Extract the (x, y) coordinate from the center of the cell holding the provided text.  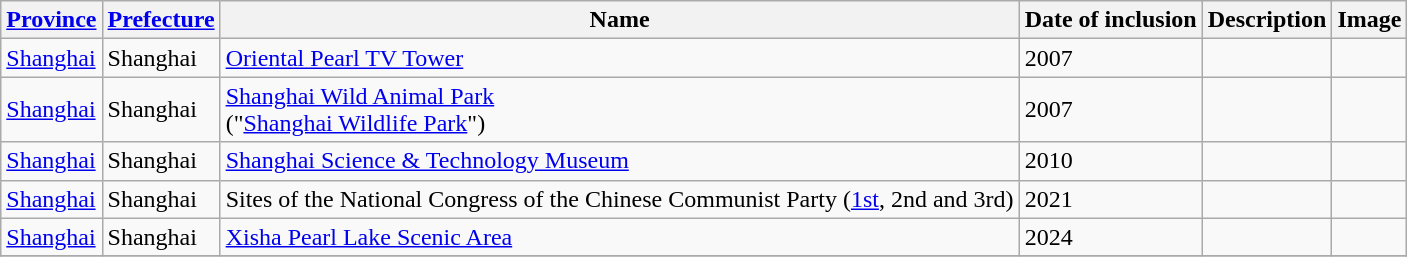
Image (1370, 20)
Name (620, 20)
Xisha Pearl Lake Scenic Area (620, 237)
Date of inclusion (1110, 20)
Prefecture (161, 20)
Province (52, 20)
Description (1267, 20)
2010 (1110, 161)
Shanghai Wild Animal Park("Shanghai Wildlife Park") (620, 110)
2021 (1110, 199)
Sites of the National Congress of the Chinese Communist Party (1st, 2nd and 3rd) (620, 199)
2024 (1110, 237)
Shanghai Science & Technology Museum (620, 161)
Oriental Pearl TV Tower (620, 58)
